Detect which cell encompasses the target text, then output its [x, y] center coordinate. 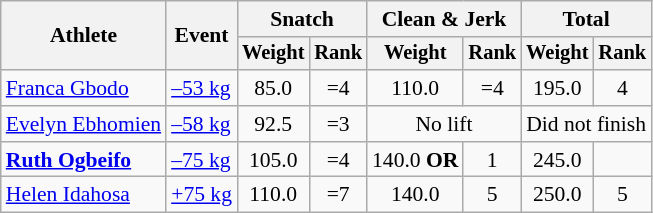
=7 [338, 195]
Total [586, 19]
140.0 [415, 195]
–53 kg [202, 88]
195.0 [557, 88]
Evelyn Ebhomien [84, 124]
140.0 OR [415, 160]
Franca Gbodo [84, 88]
250.0 [557, 195]
105.0 [273, 160]
Helen Idahosa [84, 195]
Event [202, 36]
1 [492, 160]
No lift [444, 124]
–58 kg [202, 124]
85.0 [273, 88]
92.5 [273, 124]
Athlete [84, 36]
Ruth Ogbeifo [84, 160]
Snatch [302, 19]
+75 kg [202, 195]
4 [622, 88]
Clean & Jerk [444, 19]
Did not finish [586, 124]
–75 kg [202, 160]
245.0 [557, 160]
=3 [338, 124]
